Identify which cell holds the provided text, then report its [x, y] central coordinate. 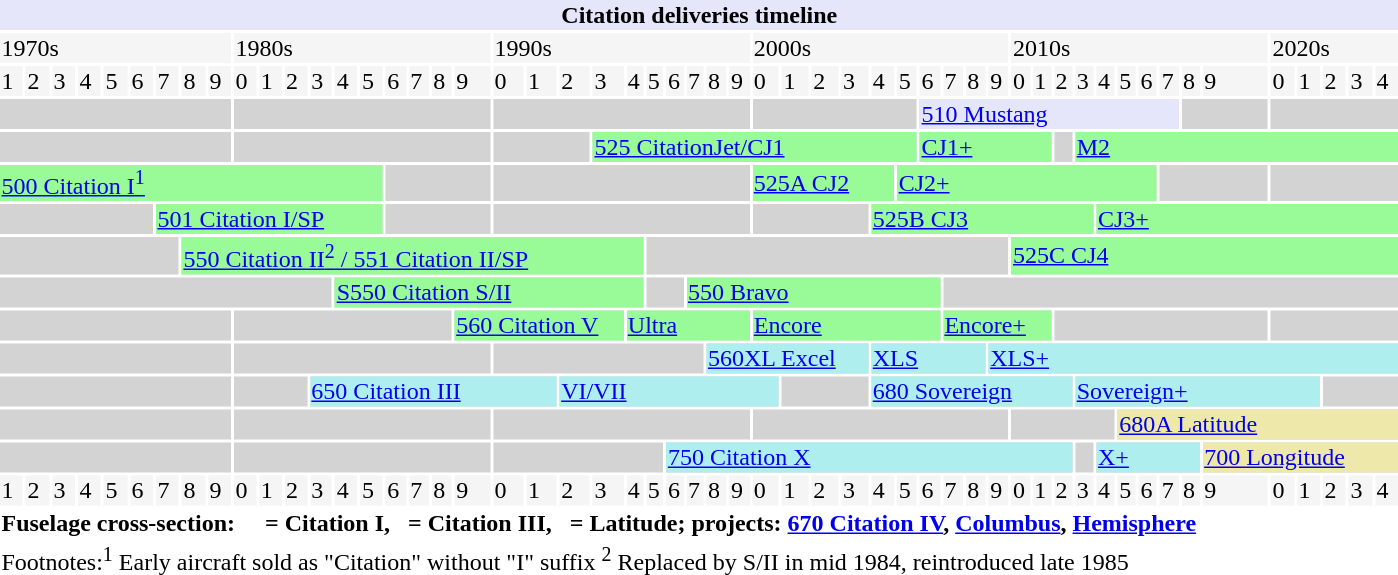
510 Mustang [1049, 114]
2000s [880, 48]
Encore+ [997, 325]
550 Bravo [812, 292]
2010s [1140, 48]
S550 Citation S/II [489, 292]
CJ1+ [986, 147]
XLS [928, 358]
680 Sovereign [972, 391]
CJ2+ [1027, 183]
560XL Excel [787, 358]
X+ [1148, 457]
Encore [846, 325]
1970s [116, 48]
VI/VII [670, 391]
501 Citation I/SP [270, 219]
750 Citation X [869, 457]
CJ3+ [1247, 219]
550 Citation II2 / 551 Citation II/SP [412, 255]
Ultra [688, 325]
525 CitationJet/CJ1 [755, 147]
500 Citation I1 [192, 183]
560 Citation V [540, 325]
1980s [362, 48]
525B CJ3 [982, 219]
M2 [1236, 147]
1990s [621, 48]
650 Citation III [434, 391]
525A CJ2 [823, 183]
Sovereign+ [1198, 391]
